From the cell containing the given text, extract its center point as (X, Y) coordinate. 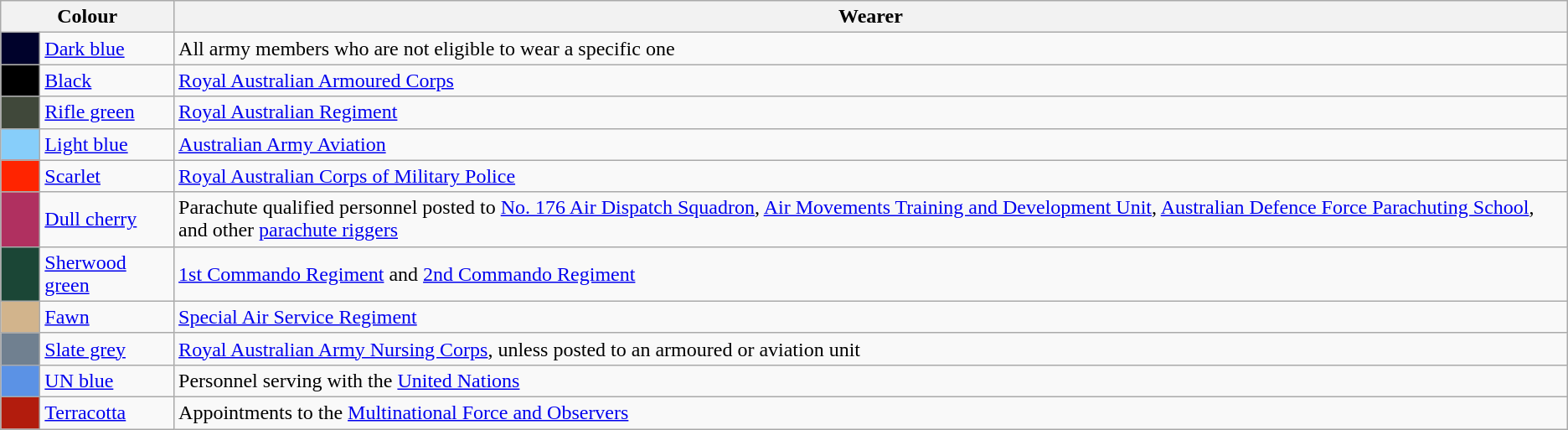
Appointments to the Multinational Force and Observers (871, 412)
Terracotta (107, 412)
Sherwood green (107, 273)
Scarlet (107, 176)
Personnel serving with the United Nations (871, 381)
1st Commando Regiment and 2nd Commando Regiment (871, 273)
Slate grey (107, 349)
Australian Army Aviation (871, 144)
All army members who are not eligible to wear a specific one (871, 49)
Wearer (871, 17)
Fawn (107, 317)
UN blue (107, 381)
Royal Australian Corps of Military Police (871, 176)
Special Air Service Regiment (871, 317)
Light blue (107, 144)
Royal Australian Armoured Corps (871, 80)
Dark blue (107, 49)
Black (107, 80)
Royal Australian Regiment (871, 112)
Royal Australian Army Nursing Corps, unless posted to an armoured or aviation unit (871, 349)
Dull cherry (107, 220)
Colour (87, 17)
Rifle green (107, 112)
